Return [x, y] of the center of cell containing provided text 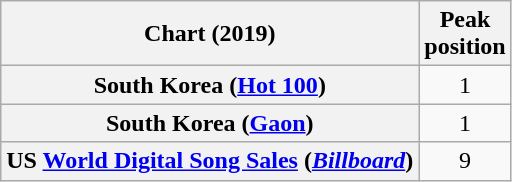
South Korea (Gaon) [210, 123]
Peakposition [465, 34]
South Korea (Hot 100) [210, 85]
US World Digital Song Sales (Billboard) [210, 161]
9 [465, 161]
Chart (2019) [210, 34]
